From the cell containing the given text, extract its center point as [X, Y] coordinate. 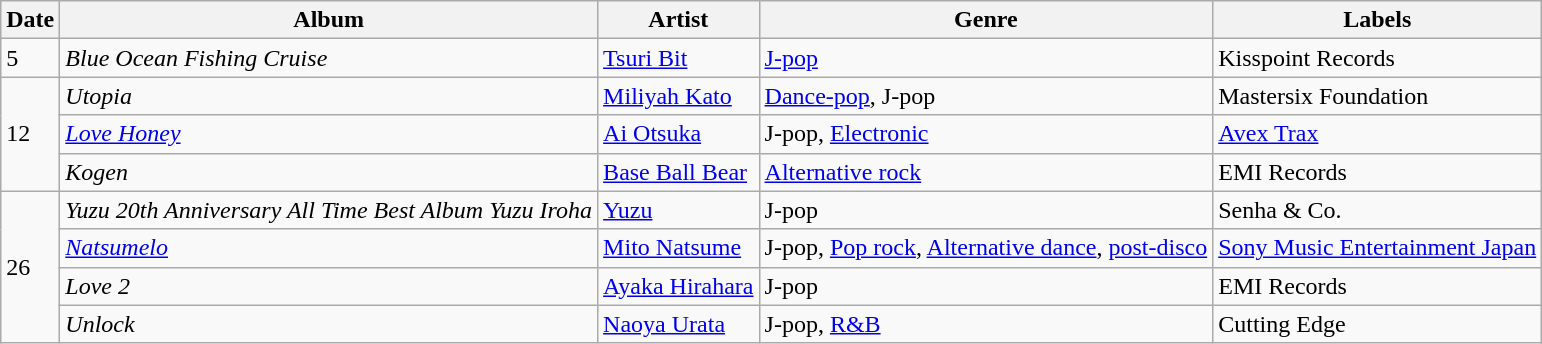
Date [30, 20]
Yuzu [678, 210]
J-pop, Electronic [986, 134]
26 [30, 267]
Artist [678, 20]
Avex Trax [1378, 134]
Miliyah Kato [678, 96]
Senha & Co. [1378, 210]
Mito Natsume [678, 248]
Blue Ocean Fishing Cruise [329, 58]
J-pop, R&B [986, 324]
Dance-pop, J-pop [986, 96]
Ai Otsuka [678, 134]
Alternative rock [986, 172]
Naoya Urata [678, 324]
Tsuri Bit [678, 58]
Kogen [329, 172]
Genre [986, 20]
Cutting Edge [1378, 324]
5 [30, 58]
Love 2 [329, 286]
Love Honey [329, 134]
Labels [1378, 20]
Yuzu 20th Anniversary All Time Best Album Yuzu Iroha [329, 210]
Base Ball Bear [678, 172]
Unlock [329, 324]
Album [329, 20]
Utopia [329, 96]
Natsumelo [329, 248]
12 [30, 134]
Ayaka Hirahara [678, 286]
Sony Music Entertainment Japan [1378, 248]
Mastersix Foundation [1378, 96]
J-pop, Pop rock, Alternative dance, post-disco [986, 248]
Kisspoint Records [1378, 58]
